For the text-containing cell, return its midpoint in [X, Y] coordinate format. 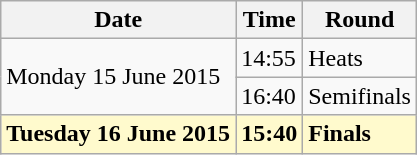
Time [270, 20]
Finals [360, 134]
15:40 [270, 134]
Round [360, 20]
Date [118, 20]
14:55 [270, 58]
Tuesday 16 June 2015 [118, 134]
16:40 [270, 96]
Monday 15 June 2015 [118, 77]
Heats [360, 58]
Semifinals [360, 96]
